Identify which cell holds the provided text, then report its [x, y] central coordinate. 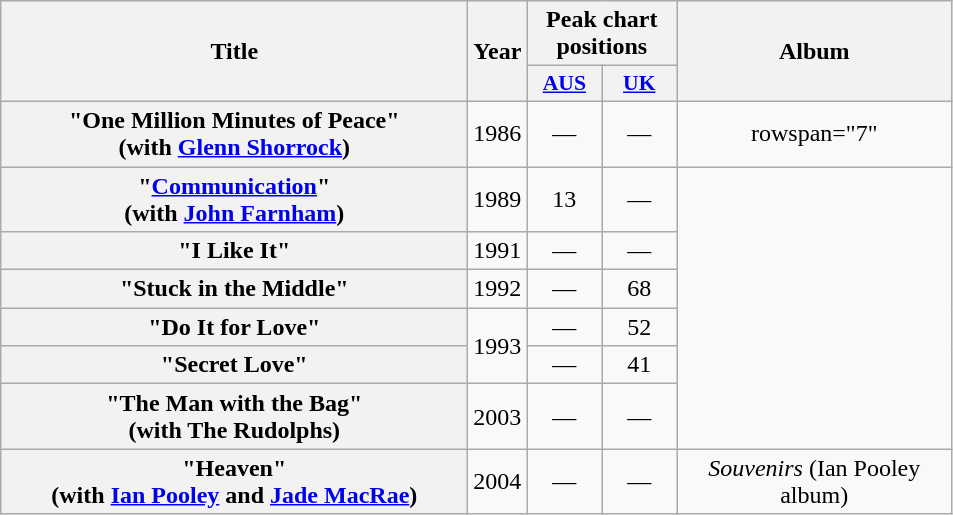
52 [640, 327]
"Secret Love" [234, 365]
AUS [564, 84]
Title [234, 52]
Souvenirs (Ian Pooley album) [814, 482]
13 [564, 198]
2004 [498, 482]
Year [498, 52]
41 [640, 365]
UK [640, 84]
1993 [498, 346]
rowspan="7" [814, 134]
1992 [498, 289]
Album [814, 52]
"One Million Minutes of Peace" (with Glenn Shorrock) [234, 134]
1986 [498, 134]
"Communication" (with John Farnham) [234, 198]
"Do It for Love" [234, 327]
68 [640, 289]
2003 [498, 416]
1991 [498, 251]
"I Like It" [234, 251]
"The Man with the Bag" (with The Rudolphs) [234, 416]
"Stuck in the Middle" [234, 289]
1989 [498, 198]
"Heaven" (with Ian Pooley and Jade MacRae) [234, 482]
Peak chart positions [602, 34]
